Detect which cell encompasses the target text, then output its [x, y] center coordinate. 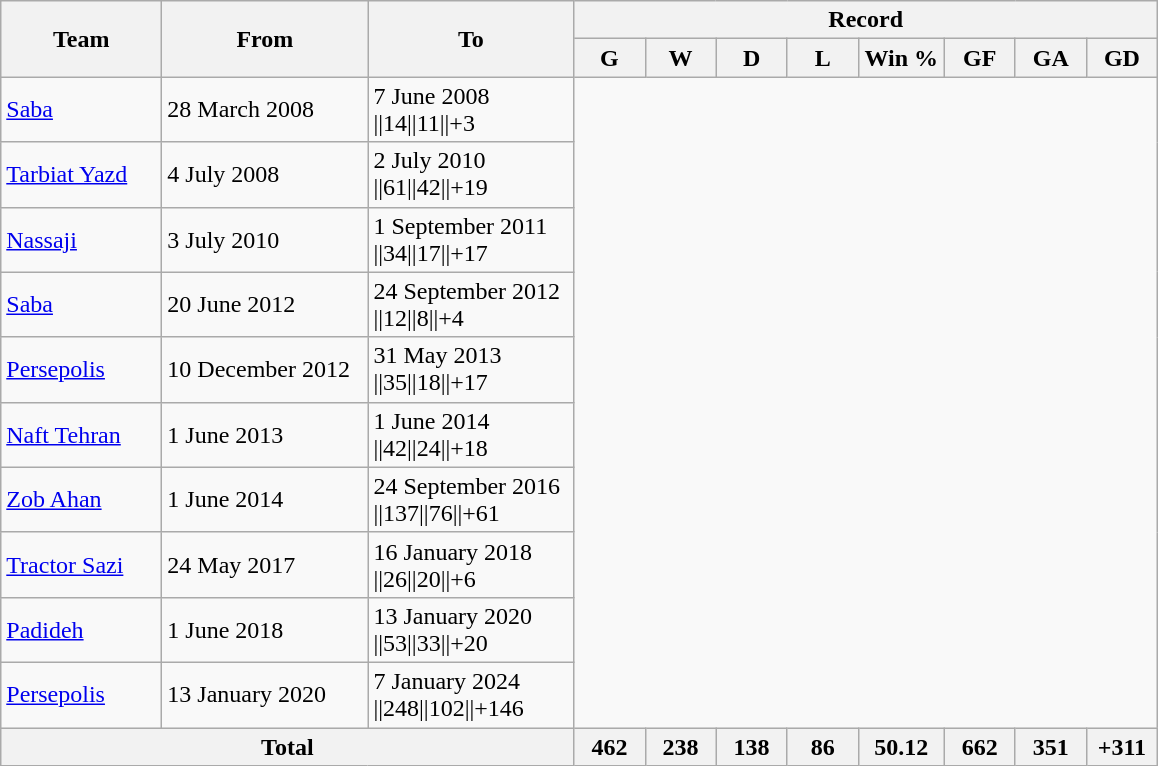
Record [866, 20]
GF [980, 58]
Team [82, 39]
238 [680, 747]
1 June 2014||42||24||+18 [471, 434]
1 June 2014 [265, 500]
86 [822, 747]
Nassaji [82, 240]
28 March 2008 [265, 110]
16 January 2018||26||20||+6 [471, 564]
Padideh [82, 630]
From [265, 39]
GA [1050, 58]
10 December 2012 [265, 370]
31 May 2013||35||18||+17 [471, 370]
13 January 2020 [265, 694]
24 May 2017 [265, 564]
662 [980, 747]
2 July 2010||61||42||+19 [471, 174]
138 [752, 747]
20 June 2012 [265, 304]
Tractor Sazi [82, 564]
24 September 2016||137||76||+61 [471, 500]
Zob Ahan [82, 500]
7 January 2024||248||102||+146 [471, 694]
Win % [901, 58]
13 January 2020||53||33||+20 [471, 630]
GD [1122, 58]
1 June 2013 [265, 434]
Tarbiat Yazd [82, 174]
3 July 2010 [265, 240]
351 [1050, 747]
462 [610, 747]
24 September 2012||12||8||+4 [471, 304]
+311 [1122, 747]
L [822, 58]
1 September 2011||34||17||+17 [471, 240]
1 June 2018 [265, 630]
7 June 2008||14||11||+3 [471, 110]
Total [288, 747]
To [471, 39]
4 July 2008 [265, 174]
50.12 [901, 747]
D [752, 58]
G [610, 58]
W [680, 58]
Naft Tehran [82, 434]
